Output the (X, Y) coordinate of the center of the cell containing the given text.  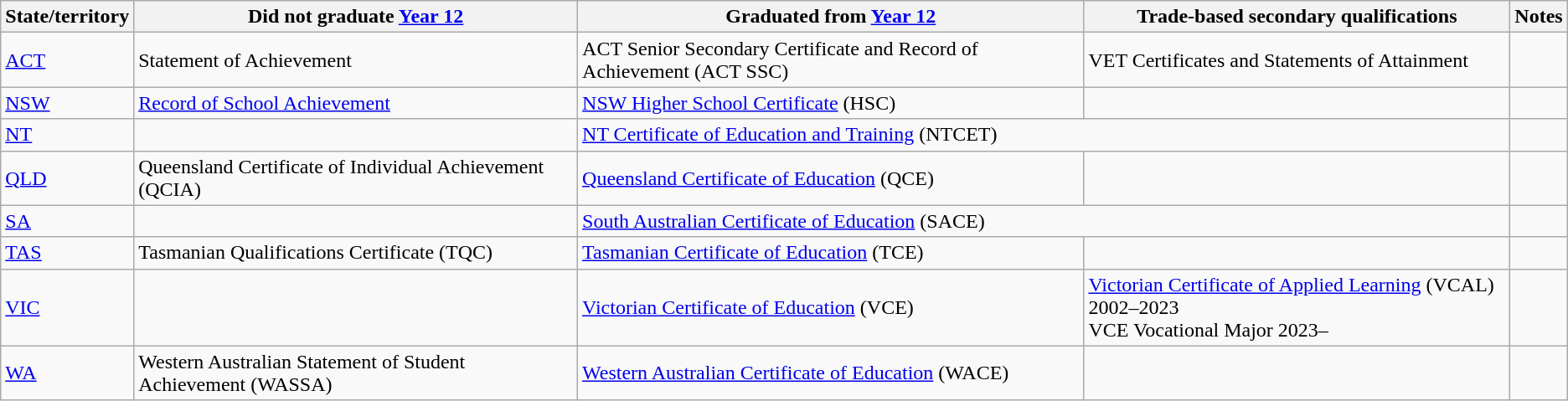
Queensland Certificate of Individual Achievement (QCIA) (356, 177)
NT (67, 135)
Graduated from Year 12 (831, 17)
SA (67, 221)
ACT Senior Secondary Certificate and Record of Achievement (ACT SSC) (831, 60)
Trade-based secondary qualifications (1297, 17)
Notes (1539, 17)
Statement of Achievement (356, 60)
VET Certificates and Statements of Attainment (1297, 60)
ACT (67, 60)
QLD (67, 177)
WA (67, 373)
TAS (67, 253)
Western Australian Certificate of Education (WACE) (831, 373)
Tasmanian Qualifications Certificate (TQC) (356, 253)
NSW Higher School Certificate (HSC) (831, 103)
Western Australian Statement of Student Achievement (WASSA) (356, 373)
Victorian Certificate of Education (VCE) (831, 307)
South Australian Certificate of Education (SACE) (1044, 221)
State/territory (67, 17)
Tasmanian Certificate of Education (TCE) (831, 253)
Victorian Certificate of Applied Learning (VCAL) 2002–2023VCE Vocational Major 2023– (1297, 307)
NT Certificate of Education and Training (NTCET) (1044, 135)
Did not graduate Year 12 (356, 17)
Queensland Certificate of Education (QCE) (831, 177)
Record of School Achievement (356, 103)
NSW (67, 103)
VIC (67, 307)
